Return the (X, Y) coordinate for the center point of the cell that contains the specified text.  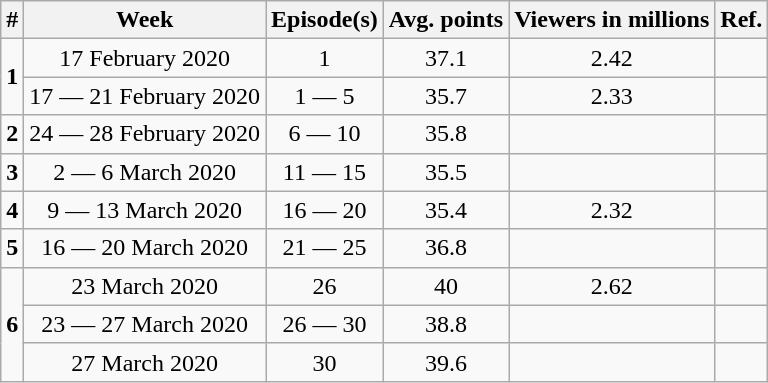
26 (325, 286)
# (12, 20)
38.8 (446, 324)
3 (12, 172)
23 — 27 March 2020 (145, 324)
27 March 2020 (145, 362)
24 — 28 February 2020 (145, 134)
35.7 (446, 96)
35.8 (446, 134)
2 — 6 March 2020 (145, 172)
23 March 2020 (145, 286)
40 (446, 286)
2.42 (612, 58)
Ref. (742, 20)
Viewers in millions (612, 20)
26 — 30 (325, 324)
6 (12, 324)
35.5 (446, 172)
1 — 5 (325, 96)
4 (12, 210)
37.1 (446, 58)
2.62 (612, 286)
30 (325, 362)
6 — 10 (325, 134)
2.33 (612, 96)
Week (145, 20)
16 — 20 March 2020 (145, 248)
17 February 2020 (145, 58)
21 — 25 (325, 248)
35.4 (446, 210)
2.32 (612, 210)
Avg. points (446, 20)
9 — 13 March 2020 (145, 210)
39.6 (446, 362)
36.8 (446, 248)
17 — 21 February 2020 (145, 96)
11 — 15 (325, 172)
5 (12, 248)
16 — 20 (325, 210)
2 (12, 134)
Episode(s) (325, 20)
